Output the (X, Y) coordinate of the center of the cell containing the given text.  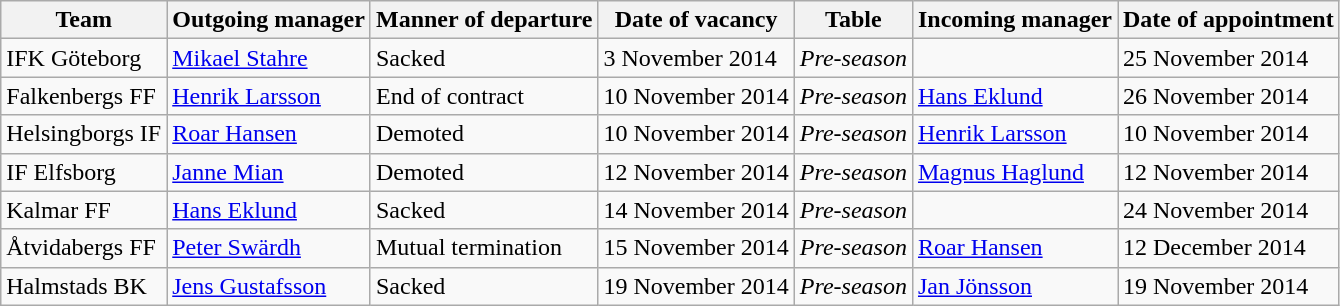
15 November 2014 (696, 248)
Magnus Haglund (1014, 172)
Date of vacancy (696, 20)
Outgoing manager (269, 20)
IF Elfsborg (84, 172)
End of contract (484, 96)
Peter Swärdh (269, 248)
Manner of departure (484, 20)
Mikael Stahre (269, 58)
25 November 2014 (1229, 58)
Jan Jönsson (1014, 286)
IFK Göteborg (84, 58)
Jens Gustafsson (269, 286)
12 December 2014 (1229, 248)
Halmstads BK (84, 286)
Team (84, 20)
3 November 2014 (696, 58)
Helsingborgs IF (84, 134)
Falkenbergs FF (84, 96)
26 November 2014 (1229, 96)
Date of appointment (1229, 20)
24 November 2014 (1229, 210)
Table (853, 20)
Kalmar FF (84, 210)
Mutual termination (484, 248)
14 November 2014 (696, 210)
Åtvidabergs FF (84, 248)
Incoming manager (1014, 20)
Janne Mian (269, 172)
